Find where the given text appears and provide that cell's center as [X, Y] coordinate. 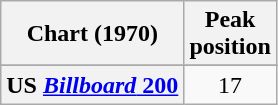
US Billboard 200 [92, 85]
Peakposition [230, 34]
17 [230, 85]
Chart (1970) [92, 34]
